Provide the [X, Y] coordinate of the cell's center where the given text is located.  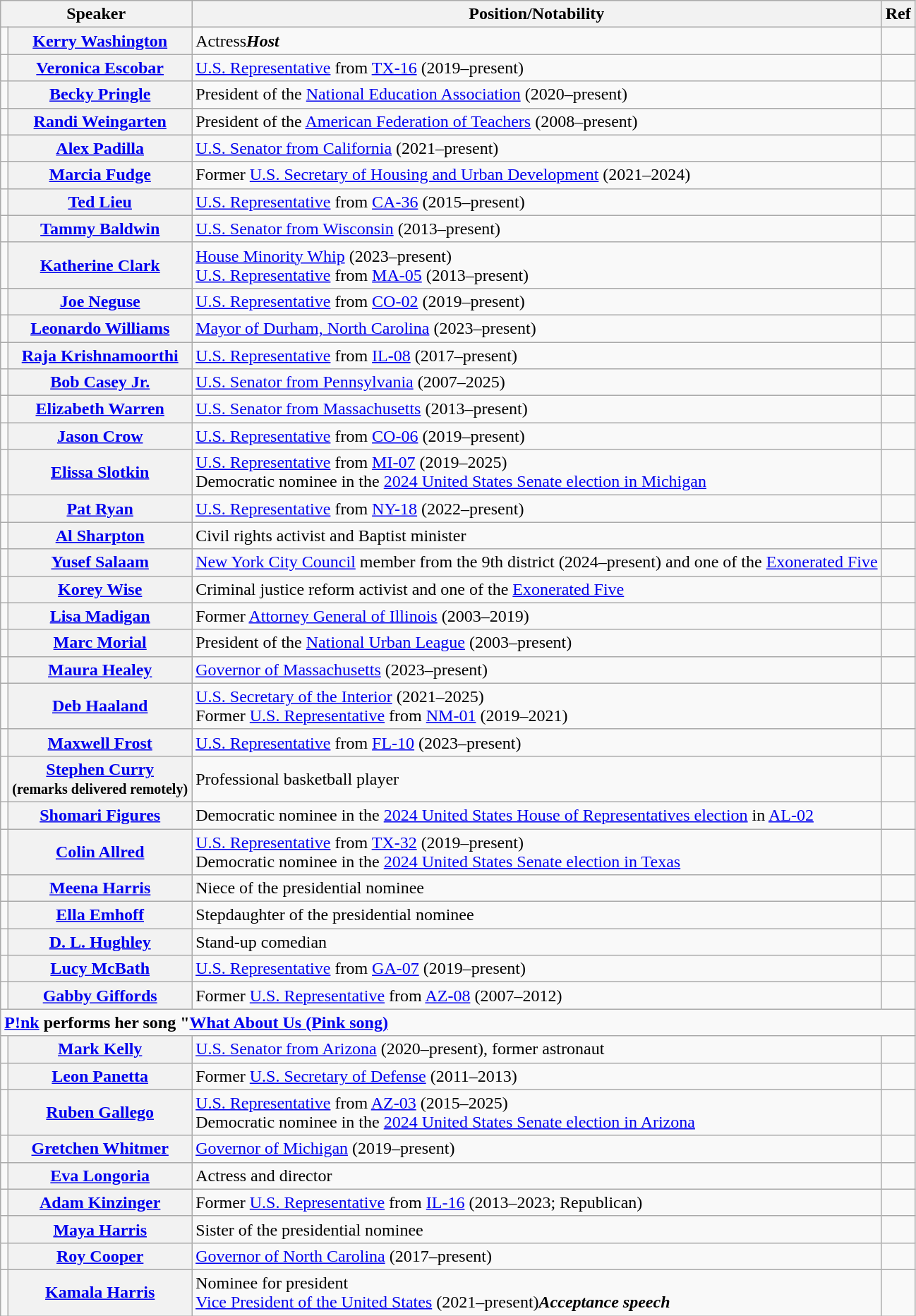
Ted Lieu [100, 202]
Former U.S. Secretary of Housing and Urban Development (2021–2024) [537, 175]
Stepdaughter of the presidential nominee [537, 915]
Randi Weingarten [100, 121]
Former U.S. Representative from IL-16 (2013–2023; Republican) [537, 1202]
U.S. Senator from Massachusetts (2013–present) [537, 409]
Governor of Michigan (2019–present) [537, 1149]
Yusef Salaam [100, 562]
U.S. Representative from NY-18 (2022–present) [537, 509]
Ruben Gallego [100, 1112]
U.S. Representative from IL-08 (2017–present) [537, 355]
U.S. Representative from TX-32 (2019–present)Democratic nominee in the 2024 United States Senate election in Texas [537, 851]
Marc Morial [100, 643]
Criminal justice reform activist and one of the Exonerated Five [537, 589]
U.S. Representative from CO-06 (2019–present) [537, 436]
Al Sharpton [100, 536]
Speaker [96, 14]
Niece of the presidential nominee [537, 888]
Bob Casey Jr. [100, 382]
Elissa Slotkin [100, 473]
Joe Neguse [100, 301]
President of the National Urban League (2003–present) [537, 643]
P!nk performs her song "What About Us (Pink song) [457, 1022]
Roy Cooper [100, 1256]
Position/Notability [537, 14]
Meena Harris [100, 888]
Katherine Clark [100, 265]
Kamala Harris [100, 1293]
Gabby Giffords [100, 996]
U.S. Representative from GA-07 (2019–present) [537, 969]
Leon Panetta [100, 1076]
U.S. Representative from CA-36 (2015–present) [537, 202]
Mark Kelly [100, 1049]
U.S. Representative from AZ-03 (2015–2025)Democratic nominee in the 2024 United States Senate election in Arizona [537, 1112]
Governor of North Carolina (2017–present) [537, 1256]
Jason Crow [100, 436]
U.S. Senator from Arizona (2020–present), former astronaut [537, 1049]
D. L. Hughley [100, 942]
Marcia Fudge [100, 175]
Lucy McBath [100, 969]
Sister of the presidential nominee [537, 1229]
Kerry Washington [100, 41]
Lisa Madigan [100, 616]
Former Attorney General of Illinois (2003–2019) [537, 616]
President of the National Education Association (2020–present) [537, 95]
Actress and director [537, 1176]
Shomari Figures [100, 815]
U.S. Representative from FL-10 (2023–present) [537, 742]
U.S. Representative from TX-16 (2019–present) [537, 68]
Nominee for presidentVice President of the United States (2021–present)Acceptance speech [537, 1293]
Raja Krishnamoorthi [100, 355]
U.S. Secretary of the Interior (2021–2025)Former U.S. Representative from NM-01 (2019–2021) [537, 706]
Stephen Curry(remarks delivered remotely) [100, 779]
U.S. Representative from CO-02 (2019–present) [537, 301]
Veronica Escobar [100, 68]
U.S. Representative from MI-07 (2019–2025)Democratic nominee in the 2024 United States Senate election in Michigan [537, 473]
Eva Longoria [100, 1176]
Pat Ryan [100, 509]
Elizabeth Warren [100, 409]
U.S. Senator from Pennsylvania (2007–2025) [537, 382]
Alex Padilla [100, 148]
Professional basketball player [537, 779]
Gretchen Whitmer [100, 1149]
Former U.S. Secretary of Defense (2011–2013) [537, 1076]
U.S. Senator from Wisconsin (2013–present) [537, 229]
Civil rights activist and Baptist minister [537, 536]
Maya Harris [100, 1229]
Leonardo Williams [100, 328]
U.S. Senator from California (2021–present) [537, 148]
Maxwell Frost [100, 742]
Korey Wise [100, 589]
Becky Pringle [100, 95]
ActressHost [537, 41]
Colin Allred [100, 851]
Mayor of Durham, North Carolina (2023–present) [537, 328]
Ref [898, 14]
House Minority Whip (2023–present)U.S. Representative from MA-05 (2013–present) [537, 265]
Governor of Massachusetts (2023–present) [537, 670]
Deb Haaland [100, 706]
Ella Emhoff [100, 915]
Former U.S. Representative from AZ-08 (2007–2012) [537, 996]
President of the American Federation of Teachers (2008–present) [537, 121]
New York City Council member from the 9th district (2024–present) and one of the Exonerated Five [537, 562]
Tammy Baldwin [100, 229]
Stand-up comedian [537, 942]
Democratic nominee in the 2024 United States House of Representatives election in AL-02 [537, 815]
Adam Kinzinger [100, 1202]
Maura Healey [100, 670]
